Detect which cell encompasses the target text, then output its [x, y] center coordinate. 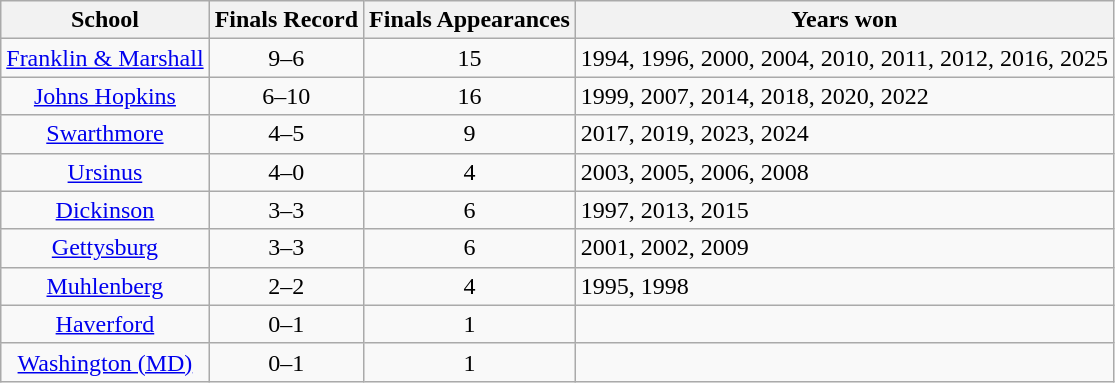
Haverford [105, 324]
2001, 2002, 2009 [844, 248]
Franklin & Marshall [105, 58]
16 [470, 96]
2017, 2019, 2023, 2024 [844, 134]
Finals Appearances [470, 20]
Gettysburg [105, 248]
School [105, 20]
1994, 1996, 2000, 2004, 2010, 2011, 2012, 2016, 2025 [844, 58]
Ursinus [105, 172]
4–0 [286, 172]
4–5 [286, 134]
Johns Hopkins [105, 96]
15 [470, 58]
Finals Record [286, 20]
2–2 [286, 286]
Swarthmore [105, 134]
Years won [844, 20]
1995, 1998 [844, 286]
6–10 [286, 96]
2003, 2005, 2006, 2008 [844, 172]
Muhlenberg [105, 286]
1997, 2013, 2015 [844, 210]
9–6 [286, 58]
1999, 2007, 2014, 2018, 2020, 2022 [844, 96]
9 [470, 134]
Washington (MD) [105, 362]
Dickinson [105, 210]
